For the text-containing cell, return its midpoint in [x, y] coordinate format. 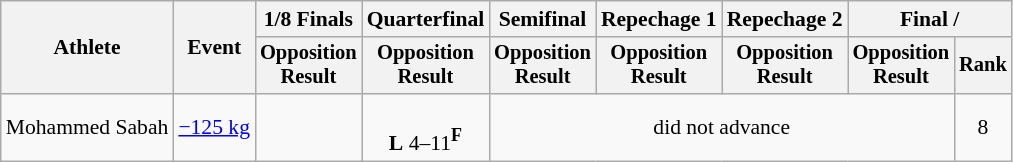
1/8 Finals [308, 19]
8 [983, 128]
Quarterfinal [426, 19]
Final / [930, 19]
L 4–11F [426, 128]
Rank [983, 66]
Mohammed Sabah [88, 128]
Event [214, 48]
Repechage 2 [785, 19]
did not advance [722, 128]
Athlete [88, 48]
Semifinal [542, 19]
Repechage 1 [659, 19]
−125 kg [214, 128]
